Output the (x, y) coordinate of the center of the cell containing the given text.  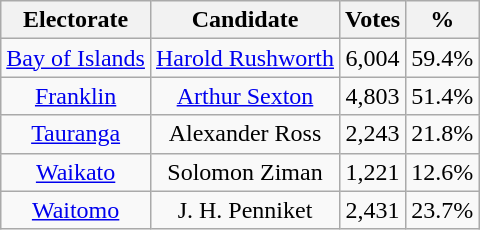
2,243 (373, 134)
Harold Rushworth (244, 58)
59.4% (442, 58)
Bay of Islands (76, 58)
Arthur Sexton (244, 96)
6,004 (373, 58)
2,431 (373, 210)
Waikato (76, 172)
Alexander Ross (244, 134)
51.4% (442, 96)
21.8% (442, 134)
Candidate (244, 20)
Waitomo (76, 210)
Franklin (76, 96)
Electorate (76, 20)
1,221 (373, 172)
12.6% (442, 172)
Solomon Ziman (244, 172)
Tauranga (76, 134)
Votes (373, 20)
23.7% (442, 210)
% (442, 20)
J. H. Penniket (244, 210)
4,803 (373, 96)
